Identify which cell holds the provided text, then report its (x, y) central coordinate. 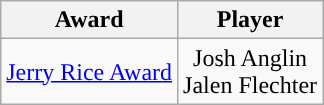
Player (250, 20)
Jerry Rice Award (90, 72)
Award (90, 20)
Josh AnglinJalen Flechter (250, 72)
